Provide the [x, y] coordinate of the cell's center where the given text is located.  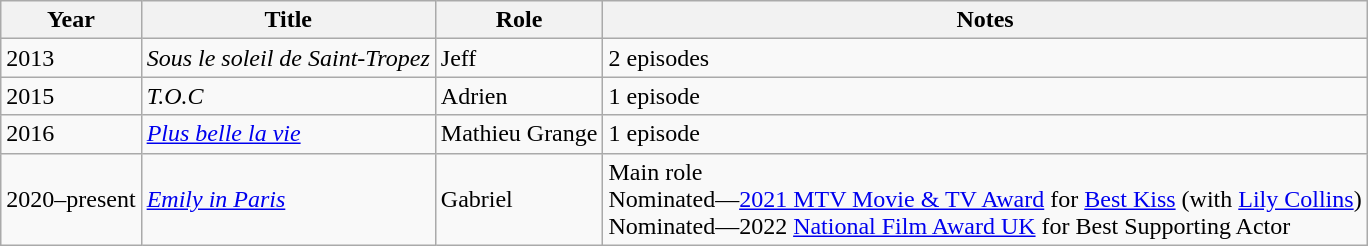
Role [519, 20]
Year [71, 20]
Mathieu Grange [519, 134]
T.O.C [288, 96]
Sous le soleil de Saint-Tropez [288, 58]
2020–present [71, 199]
Jeff [519, 58]
Title [288, 20]
2016 [71, 134]
Adrien [519, 96]
Gabriel [519, 199]
2015 [71, 96]
2013 [71, 58]
Emily in Paris [288, 199]
Plus belle la vie [288, 134]
2 episodes [985, 58]
Notes [985, 20]
Main roleNominated—2021 MTV Movie & TV Award for Best Kiss (with Lily Collins)Nominated—2022 National Film Award UK for Best Supporting Actor [985, 199]
